From the cell containing the given text, extract its center point as [X, Y] coordinate. 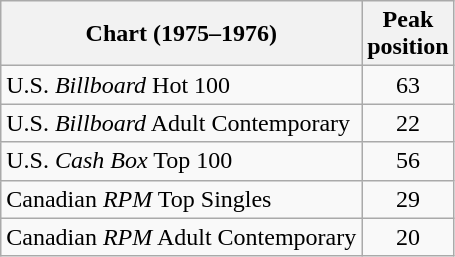
22 [408, 123]
U.S. Billboard Adult Contemporary [182, 123]
20 [408, 237]
U.S. Billboard Hot 100 [182, 85]
56 [408, 161]
63 [408, 85]
Canadian RPM Top Singles [182, 199]
Chart (1975–1976) [182, 34]
29 [408, 199]
Canadian RPM Adult Contemporary [182, 237]
Peakposition [408, 34]
U.S. Cash Box Top 100 [182, 161]
